Determine the [X, Y] coordinate at the center of the cell enclosing the given text.  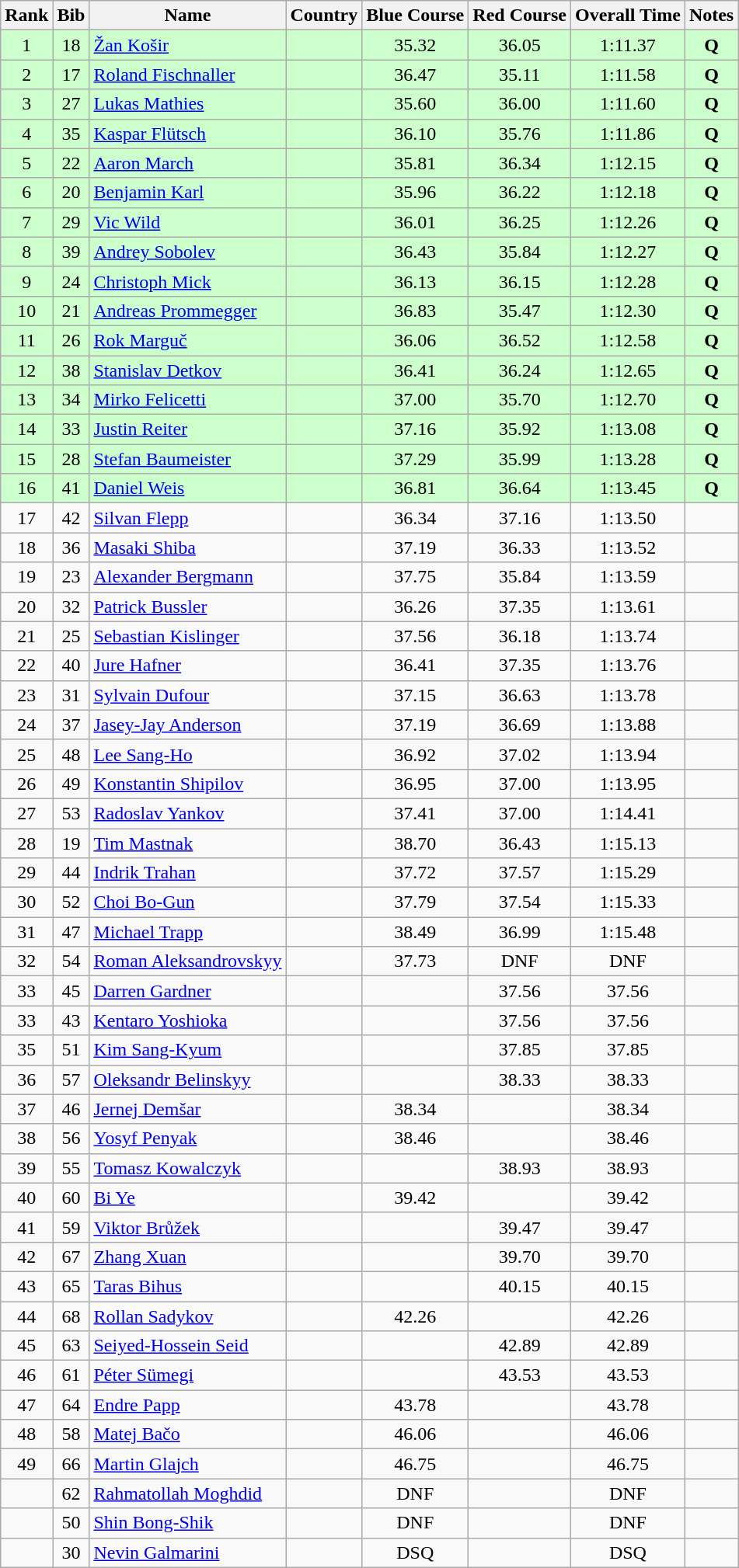
Jasey-Jay Anderson [188, 725]
1:11.86 [628, 134]
16 [26, 488]
36.22 [520, 193]
Stefan Baumeister [188, 459]
50 [71, 1523]
1:15.29 [628, 873]
38.70 [415, 843]
1:13.45 [628, 488]
1:12.70 [628, 400]
Kentaro Yoshioka [188, 1020]
Choi Bo-Gun [188, 902]
Jernej Demšar [188, 1109]
Overall Time [628, 16]
Mirko Felicetti [188, 400]
36.10 [415, 134]
36.52 [520, 340]
9 [26, 281]
Tim Mastnak [188, 843]
Indrik Trahan [188, 873]
65 [71, 1286]
1:13.76 [628, 666]
Tomasz Kowalczyk [188, 1168]
Endre Papp [188, 1405]
56 [71, 1139]
1:15.33 [628, 902]
36.83 [415, 311]
Roman Aleksandrovskyy [188, 961]
Zhang Xuan [188, 1257]
37.29 [415, 459]
36.92 [415, 754]
1:12.30 [628, 311]
35.99 [520, 459]
5 [26, 163]
Masaki Shiba [188, 548]
Oleksandr Belinskyy [188, 1080]
54 [71, 961]
1:15.48 [628, 932]
1:14.41 [628, 813]
37.15 [415, 695]
35.81 [415, 163]
37.41 [415, 813]
Andreas Prommegger [188, 311]
36.13 [415, 281]
67 [71, 1257]
Nevin Galmarini [188, 1552]
Jure Hafner [188, 666]
1:15.13 [628, 843]
36.99 [520, 932]
1:12.27 [628, 252]
13 [26, 400]
63 [71, 1346]
Andrey Sobolev [188, 252]
Seiyed-Hossein Seid [188, 1346]
Vic Wild [188, 222]
1:13.59 [628, 577]
Rollan Sadykov [188, 1316]
10 [26, 311]
Lukas Mathies [188, 104]
Radoslav Yankov [188, 813]
Red Course [520, 16]
57 [71, 1080]
Shin Bong-Shik [188, 1523]
37.75 [415, 577]
1:13.95 [628, 784]
36.63 [520, 695]
3 [26, 104]
35.11 [520, 75]
36.47 [415, 75]
Rahmatollah Moghdid [188, 1493]
Stanislav Detkov [188, 370]
11 [26, 340]
Sylvain Dufour [188, 695]
14 [26, 429]
53 [71, 813]
1:13.94 [628, 754]
Rank [26, 16]
Silvan Flepp [188, 518]
37.79 [415, 902]
Christoph Mick [188, 281]
Matej Bačo [188, 1434]
4 [26, 134]
37.72 [415, 873]
36.81 [415, 488]
Alexander Bergmann [188, 577]
Name [188, 16]
60 [71, 1198]
34 [71, 400]
12 [26, 370]
1:13.08 [628, 429]
Justin Reiter [188, 429]
36.69 [520, 725]
35.47 [520, 311]
1:13.28 [628, 459]
58 [71, 1434]
38.49 [415, 932]
36.01 [415, 222]
36.06 [415, 340]
62 [71, 1493]
Roland Fischnaller [188, 75]
64 [71, 1405]
36.26 [415, 607]
59 [71, 1227]
Kaspar Flütsch [188, 134]
Benjamin Karl [188, 193]
35.76 [520, 134]
1:12.65 [628, 370]
35.92 [520, 429]
Konstantin Shipilov [188, 784]
1:13.52 [628, 548]
7 [26, 222]
1:11.60 [628, 104]
36.15 [520, 281]
36.64 [520, 488]
Bib [71, 16]
Viktor Brůžek [188, 1227]
1:13.50 [628, 518]
1:11.58 [628, 75]
35.32 [415, 45]
6 [26, 193]
1:12.58 [628, 340]
Kim Sang-Kyum [188, 1050]
Daniel Weis [188, 488]
35.70 [520, 400]
36.05 [520, 45]
Aaron March [188, 163]
36.33 [520, 548]
Taras Bihus [188, 1286]
Rok Marguč [188, 340]
36.18 [520, 636]
1:11.37 [628, 45]
37.73 [415, 961]
Sebastian Kislinger [188, 636]
1:12.15 [628, 163]
Lee Sang-Ho [188, 754]
2 [26, 75]
1:13.74 [628, 636]
36.00 [520, 104]
35.96 [415, 193]
61 [71, 1375]
52 [71, 902]
15 [26, 459]
68 [71, 1316]
Michael Trapp [188, 932]
37.54 [520, 902]
36.95 [415, 784]
1:12.28 [628, 281]
8 [26, 252]
36.25 [520, 222]
1:13.61 [628, 607]
51 [71, 1050]
Notes [711, 16]
1 [26, 45]
35.60 [415, 104]
Blue Course [415, 16]
66 [71, 1464]
1:12.18 [628, 193]
Darren Gardner [188, 991]
55 [71, 1168]
Bi Ye [188, 1198]
1:13.78 [628, 695]
Country [324, 16]
36.24 [520, 370]
37.57 [520, 873]
Patrick Bussler [188, 607]
Žan Košir [188, 45]
1:12.26 [628, 222]
Yosyf Penyak [188, 1139]
37.02 [520, 754]
Péter Sümegi [188, 1375]
1:13.88 [628, 725]
Martin Glajch [188, 1464]
